Capture the cell that displays the provided text and extract its [X, Y] central coordinate. 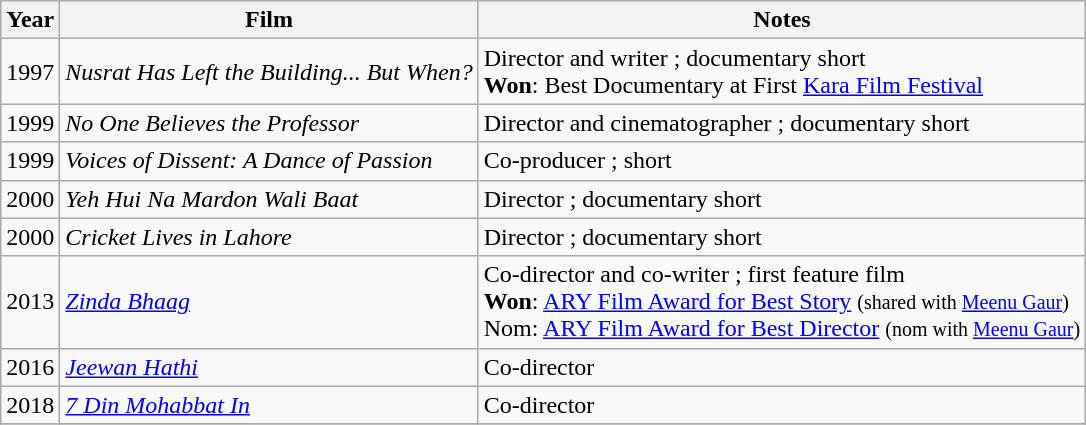
Film [269, 20]
Cricket Lives in Lahore [269, 237]
Director and writer ; documentary short Won: Best Documentary at First Kara Film Festival [782, 72]
Year [30, 20]
Zinda Bhaag [269, 302]
Voices of Dissent: A Dance of Passion [269, 161]
Notes [782, 20]
Director and cinematographer ; documentary short [782, 123]
Jeewan Hathi [269, 367]
2018 [30, 405]
2016 [30, 367]
7 Din Mohabbat In [269, 405]
Yeh Hui Na Mardon Wali Baat [269, 199]
2013 [30, 302]
1997 [30, 72]
No One Believes the Professor [269, 123]
Co-producer ; short [782, 161]
Nusrat Has Left the Building... But When? [269, 72]
